From the cell containing the given text, extract its center point as (X, Y) coordinate. 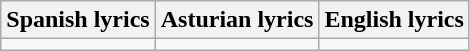
English lyrics (394, 20)
Asturian lyrics (237, 20)
Spanish lyrics (78, 20)
